Capture the cell that displays the provided text and extract its [x, y] central coordinate. 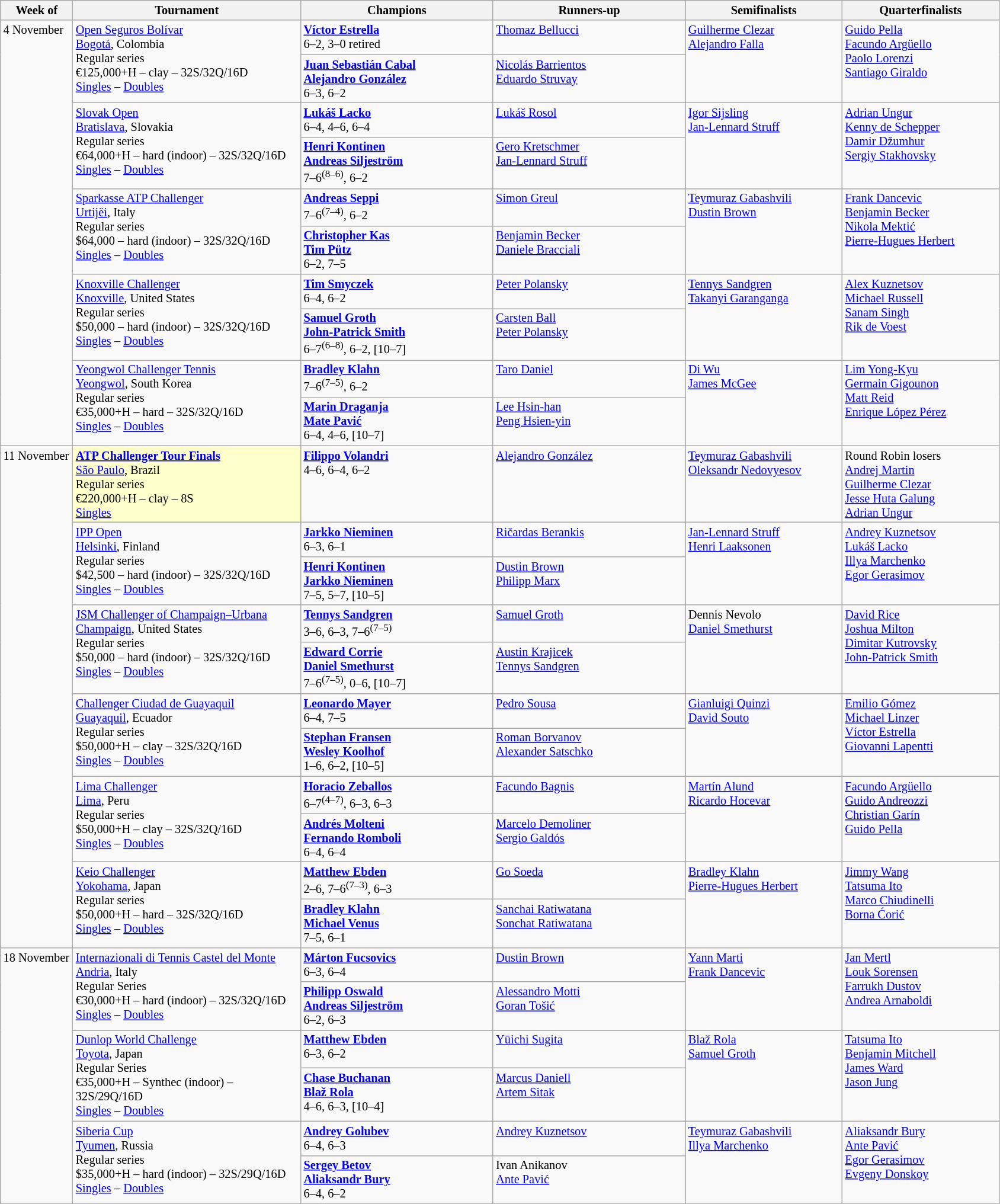
Guido Pella Facundo Argüello Paolo Lorenzi Santiago Giraldo [921, 62]
Philipp Oswald Andreas Siljeström6–2, 6–3 [397, 1006]
Alessandro Motti Goran Tošić [589, 1006]
Di Wu James McGee [764, 403]
Tennys Sandgren 3–6, 6–3, 7–6(7–5) [397, 623]
Márton Fucsovics6–3, 6–4 [397, 965]
Facundo Bagnis [589, 795]
Marcus Daniell Artem Sitak [589, 1094]
Blaž Rola Samuel Groth [764, 1075]
Keio ChallengerYokohama, JapanRegular series$50,000+H – hard – 32S/32Q/16DSingles – Doubles [187, 905]
IPP OpenHelsinki, FinlandRegular series$42,500 – hard (indoor) – 32S/32Q/16DSingles – Doubles [187, 563]
Horacio Zeballos 6–7(4–7), 6–3, 6–3 [397, 795]
Víctor Estrella6–2, 3–0 retired [397, 37]
Marin Draganja Mate Pavić 6–4, 4–6, [10–7] [397, 421]
Benjamin Becker Daniele Bracciali [589, 250]
Siberia CupTyumen, RussiaRegular series$35,000+H – hard (indoor) – 32S/29Q/16DSingles – Doubles [187, 1163]
Gero Kretschmer Jan-Lennard Struff [589, 162]
Tournament [187, 10]
Martín Alund Ricardo Hocevar [764, 819]
Facundo Argüello Guido Andreozzi Christian Garín Guido Pella [921, 819]
Dunlop World ChallengeToyota, JapanRegular Series €35,000+H – Synthec (indoor) – 32S/29Q/16DSingles – Doubles [187, 1075]
Teymuraz Gabashvili Oleksandr Nedovyesov [764, 484]
Henri Kontinen Andreas Siljeström 7–6(8–6), 6–2 [397, 162]
Andreas Seppi 7–6(7–4), 6–2 [397, 207]
Bradley Klahn 7–6(7–5), 6–2 [397, 378]
Samuel Groth [589, 623]
Simon Greul [589, 207]
18 November [37, 1075]
Quarterfinalists [921, 10]
Week of [37, 10]
Lim Yong-Kyu Germain Gigounon Matt Reid Enrique López Pérez [921, 403]
Runners-up [589, 10]
Andrey Golubev6–4, 6–3 [397, 1138]
Edward Corrie Daniel Smethurst 7–6(7–5), 0–6, [10–7] [397, 668]
Dustin Brown [589, 965]
Yūichi Sugita [589, 1049]
Dennis Nevolo Daniel Smethurst [764, 649]
Andrey Kuznetsov [589, 1138]
Juan Sebastián Cabal Alejandro González6–3, 6–2 [397, 79]
Bradley Klahn Michael Venus7–5, 6–1 [397, 924]
Pedro Sousa [589, 711]
Go Soeda [589, 880]
Dustin Brown Philipp Marx [589, 581]
Teymuraz Gabashvili Dustin Brown [764, 231]
Round Robin losers Andrej Martin Guilherme Clezar Jesse Huta Galung Adrian Ungur [921, 484]
Ričardas Berankis [589, 539]
Henri Kontinen Jarkko Nieminen7–5, 5–7, [10–5] [397, 581]
Slovak OpenBratislava, SlovakiaRegular series€64,000+H – hard (indoor) – 32S/32Q/16DSingles – Doubles [187, 146]
Peter Polansky [589, 292]
Lukáš Rosol [589, 120]
Aliaksandr Bury Ante Pavić Egor Gerasimov Evgeny Donskoy [921, 1163]
Emilio Gómez Michael Linzer Víctor Estrella Giovanni Lapentti [921, 735]
Jan-Lennard Struff Henri Laaksonen [764, 563]
Sergey Betov Aliaksandr Bury 6–4, 6–2 [397, 1180]
Stephan Fransen Wesley Koolhof 1–6, 6–2, [10–5] [397, 752]
Andrey Kuznetsov Lukáš Lacko Illya Marchenko Egor Gerasimov [921, 563]
Alejandro González [589, 484]
Champions [397, 10]
Tennys Sandgren Takanyi Garanganga [764, 318]
Christopher Kas Tim Pütz 6–2, 7–5 [397, 250]
Bradley Klahn Pierre-Hugues Herbert [764, 905]
Nicolás Barrientos Eduardo Struvay [589, 79]
Filippo Volandri4–6, 6–4, 6–2 [397, 484]
Tim Smyczek6–4, 6–2 [397, 292]
Ivan Anikanov Ante Pavić [589, 1180]
Matthew Ebden6–3, 6–2 [397, 1049]
JSM Challenger of Champaign–UrbanaChampaign, United StatesRegular series$50,000 – hard (indoor) – 32S/32Q/16DSingles – Doubles [187, 649]
ATP Challenger Tour FinalsSão Paulo, BrazilRegular series€220,000+H – clay – 8SSingles [187, 484]
Gianluigi Quinzi David Souto [764, 735]
Yann Marti Frank Dancevic [764, 988]
4 November [37, 233]
Semifinalists [764, 10]
Knoxville ChallengerKnoxville, United StatesRegular series$50,000 – hard (indoor) – 32S/32Q/16DSingles – Doubles [187, 318]
Taro Daniel [589, 378]
Jimmy Wang Tatsuma Ito Marco Chiudinelli Borna Ćorić [921, 905]
Alex Kuznetsov Michael Russell Sanam Singh Rik de Voest [921, 318]
Igor Sijsling Jan-Lennard Struff [764, 146]
Sparkasse ATP ChallengerUrtijëi, ItalyRegular series$64,000 – hard (indoor) – 32S/32Q/16DSingles – Doubles [187, 231]
Samuel Groth John-Patrick Smith 6–7(6–8), 6–2, [10–7] [397, 334]
Lukáš Lacko6–4, 4–6, 6–4 [397, 120]
Carsten Ball Peter Polansky [589, 334]
Frank Dancevic Benjamin Becker Nikola Mektić Pierre-Hugues Herbert [921, 231]
Jarkko Nieminen6–3, 6–1 [397, 539]
Matthew Ebden2–6, 7–6(7–3), 6–3 [397, 880]
Chase Buchanan Blaž Rola 4–6, 6–3, [10–4] [397, 1094]
Leonardo Mayer6–4, 7–5 [397, 711]
Adrian Ungur Kenny de Schepper Damir Džumhur Sergiy Stakhovsky [921, 146]
Lee Hsin-han Peng Hsien-yin [589, 421]
Austin Krajicek Tennys Sandgren [589, 668]
Open Seguros BolívarBogotá, ColombiaRegular series€125,000+H – clay – 32S/32Q/16DSingles – Doubles [187, 62]
11 November [37, 697]
Internazionali di Tennis Castel del MonteAndria, ItalyRegular Series €30,000+H – hard (indoor) – 32S/32Q/16DSingles – Doubles [187, 988]
Challenger Ciudad de GuayaquilGuayaquil, EcuadorRegular series$50,000+H – clay – 32S/32Q/16DSingles – Doubles [187, 735]
Marcelo Demoliner Sergio Galdós [589, 838]
Guilherme Clezar Alejandro Falla [764, 62]
Lima ChallengerLima, PeruRegular series$50,000+H – clay – 32S/32Q/16DSingles – Doubles [187, 819]
Roman Borvanov Alexander Satschko [589, 752]
Teymuraz Gabashvili Illya Marchenko [764, 1163]
Tatsuma Ito Benjamin Mitchell James Ward Jason Jung [921, 1075]
David Rice Joshua Milton Dimitar Kutrovsky John-Patrick Smith [921, 649]
Sanchai Ratiwatana Sonchat Ratiwatana [589, 924]
Andrés Molteni Fernando Romboli6–4, 6–4 [397, 838]
Jan Mertl Louk Sorensen Farrukh Dustov Andrea Arnaboldi [921, 988]
Yeongwol Challenger TennisYeongwol, South KoreaRegular series€35,000+H – hard – 32S/32Q/16DSingles – Doubles [187, 403]
Thomaz Bellucci [589, 37]
